Detect which cell encompasses the target text, then output its [x, y] center coordinate. 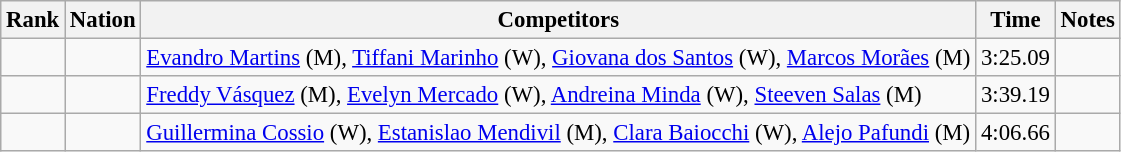
Rank [33, 20]
4:06.66 [1016, 133]
3:39.19 [1016, 95]
Notes [1088, 20]
Nation [103, 20]
Time [1016, 20]
3:25.09 [1016, 58]
Freddy Vásquez (M), Evelyn Mercado (W), Andreina Minda (W), Steeven Salas (M) [558, 95]
Evandro Martins (M), Tiffani Marinho (W), Giovana dos Santos (W), Marcos Morães (M) [558, 58]
Competitors [558, 20]
Guillermina Cossio (W), Estanislao Mendivil (M), Clara Baiocchi (W), Alejo Pafundi (M) [558, 133]
